Locate the cell with the specified text and output its (x, y) center coordinate. 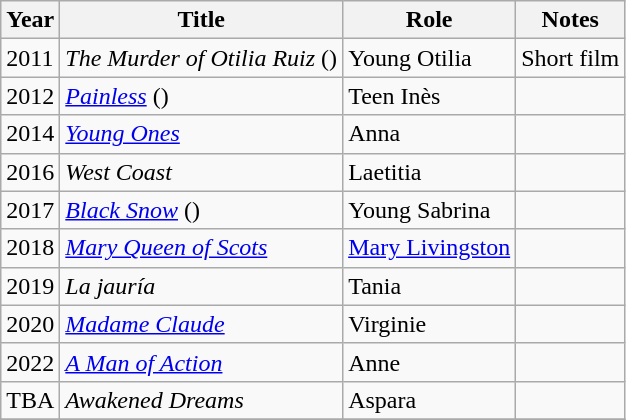
Role (430, 20)
TBA (30, 400)
Mary Queen of Scots (202, 248)
2020 (30, 324)
Painless () (202, 96)
A Man of Action (202, 362)
Awakened Dreams (202, 400)
The Murder of Otilia Ruiz () (202, 58)
2018 (30, 248)
Mary Livingston (430, 248)
Virginie (430, 324)
Anna (430, 134)
2014 (30, 134)
Aspara (430, 400)
Notes (570, 20)
Title (202, 20)
Madame Claude (202, 324)
Young Sabrina (430, 210)
2012 (30, 96)
La jauría (202, 286)
Teen Inès (430, 96)
Young Ones (202, 134)
Laetitia (430, 172)
2019 (30, 286)
2016 (30, 172)
Year (30, 20)
2022 (30, 362)
Anne (430, 362)
2011 (30, 58)
Tania (430, 286)
Black Snow () (202, 210)
West Coast (202, 172)
Short film (570, 58)
Young Otilia (430, 58)
2017 (30, 210)
